Find where the given text appears and provide that cell's center as (X, Y) coordinate. 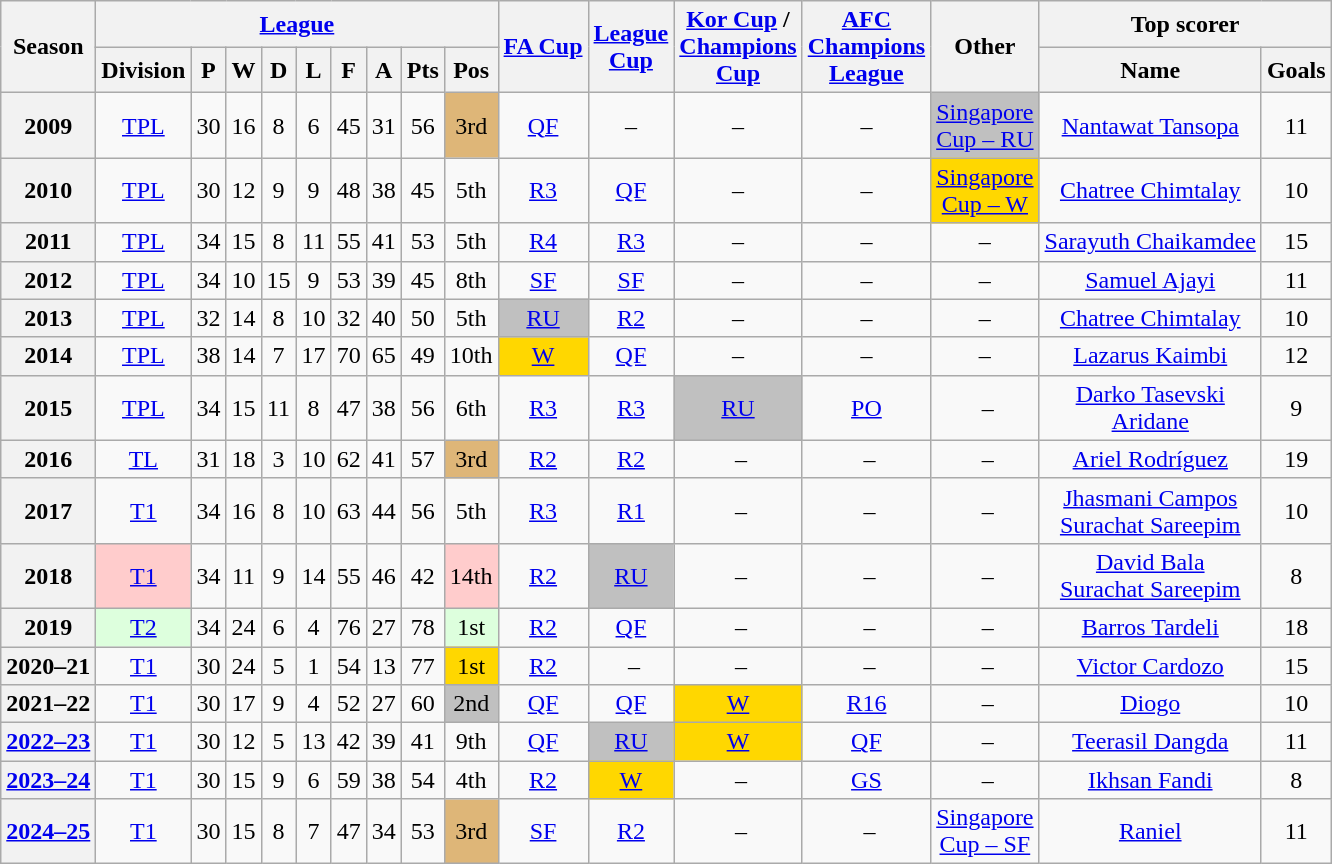
14th (471, 576)
P (208, 70)
78 (422, 627)
70 (348, 356)
48 (348, 190)
6th (471, 408)
D (278, 70)
Kor Cup / Champions Cup (738, 47)
Ariel Rodríguez (1150, 459)
T2 (144, 627)
F (348, 70)
8th (471, 280)
Season (48, 47)
50 (422, 318)
Nantawat Tansopa (1150, 126)
Jhasmani CamposSurachat Sareepim (1150, 510)
60 (422, 704)
Singapore Cup – RU (985, 126)
Top scorer (1185, 24)
Ikhsan Fandi (1150, 780)
League (297, 24)
2017 (48, 510)
R16 (866, 704)
2023–24 (48, 780)
3 (278, 459)
57 (422, 459)
League Cup (631, 47)
L (314, 70)
Other (985, 47)
2021–22 (48, 704)
2016 (48, 459)
Singapore Cup – W (985, 190)
2020–21 (48, 665)
Samuel Ajayi (1150, 280)
1 (314, 665)
Name (1150, 70)
63 (348, 510)
R4 (543, 242)
Goals (1296, 70)
44 (384, 510)
2010 (48, 190)
Pos (471, 70)
9th (471, 742)
Singapore Cup – SF (985, 832)
Darko TasevskiAridane (1150, 408)
46 (384, 576)
Raniel (1150, 832)
2019 (48, 627)
2nd (471, 704)
65 (384, 356)
David BalaSurachat Sareepim (1150, 576)
Division (144, 70)
77 (422, 665)
2014 (48, 356)
62 (348, 459)
2012 (48, 280)
2015 (48, 408)
2024–25 (48, 832)
A (384, 70)
10th (471, 356)
Victor Cardozo (1150, 665)
59 (348, 780)
Barros Tardeli (1150, 627)
19 (1296, 459)
GS (866, 780)
2022–23 (48, 742)
Lazarus Kaimbi (1150, 356)
4th (471, 780)
TL (144, 459)
40 (384, 318)
PO (866, 408)
AFC Champions League (866, 47)
FA Cup (543, 47)
49 (422, 356)
2018 (48, 576)
Teerasil Dangda (1150, 742)
Diogo (1150, 704)
Sarayuth Chaikamdee (1150, 242)
76 (348, 627)
2009 (48, 126)
2011 (48, 242)
Pts (422, 70)
2013 (48, 318)
52 (348, 704)
R1 (631, 510)
